Return the (x, y) coordinate for the center point of the cell that contains the specified text.  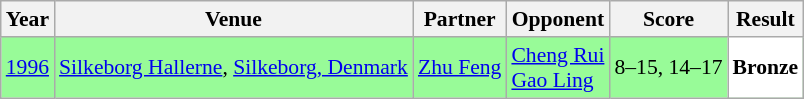
Silkeborg Hallerne, Silkeborg, Denmark (234, 68)
8–15, 14–17 (668, 68)
Partner (460, 19)
Venue (234, 19)
Opponent (558, 19)
Score (668, 19)
Result (766, 19)
Year (28, 19)
Zhu Feng (460, 68)
Bronze (766, 68)
Cheng Rui Gao Ling (558, 68)
1996 (28, 68)
